Return [x, y] of the center of cell containing provided text 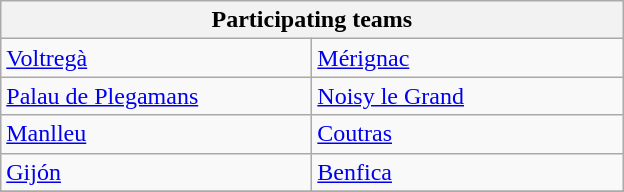
Palau de Plegamans [156, 96]
Voltregà [156, 58]
Noisy le Grand [468, 96]
Participating teams [312, 20]
Mérignac [468, 58]
Coutras [468, 134]
Gijón [156, 172]
Benfica [468, 172]
Manlleu [156, 134]
